Extract the (x, y) coordinate from the center of the cell holding the provided text.  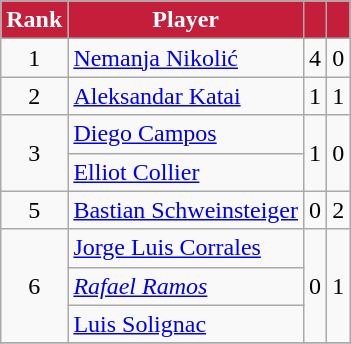
Rafael Ramos (186, 286)
Nemanja Nikolić (186, 58)
Luis Solignac (186, 324)
4 (316, 58)
Aleksandar Katai (186, 96)
Bastian Schweinsteiger (186, 210)
3 (34, 153)
Rank (34, 20)
5 (34, 210)
Diego Campos (186, 134)
6 (34, 286)
Player (186, 20)
Elliot Collier (186, 172)
Jorge Luis Corrales (186, 248)
